Locate the cell with the specified text and output its [X, Y] center coordinate. 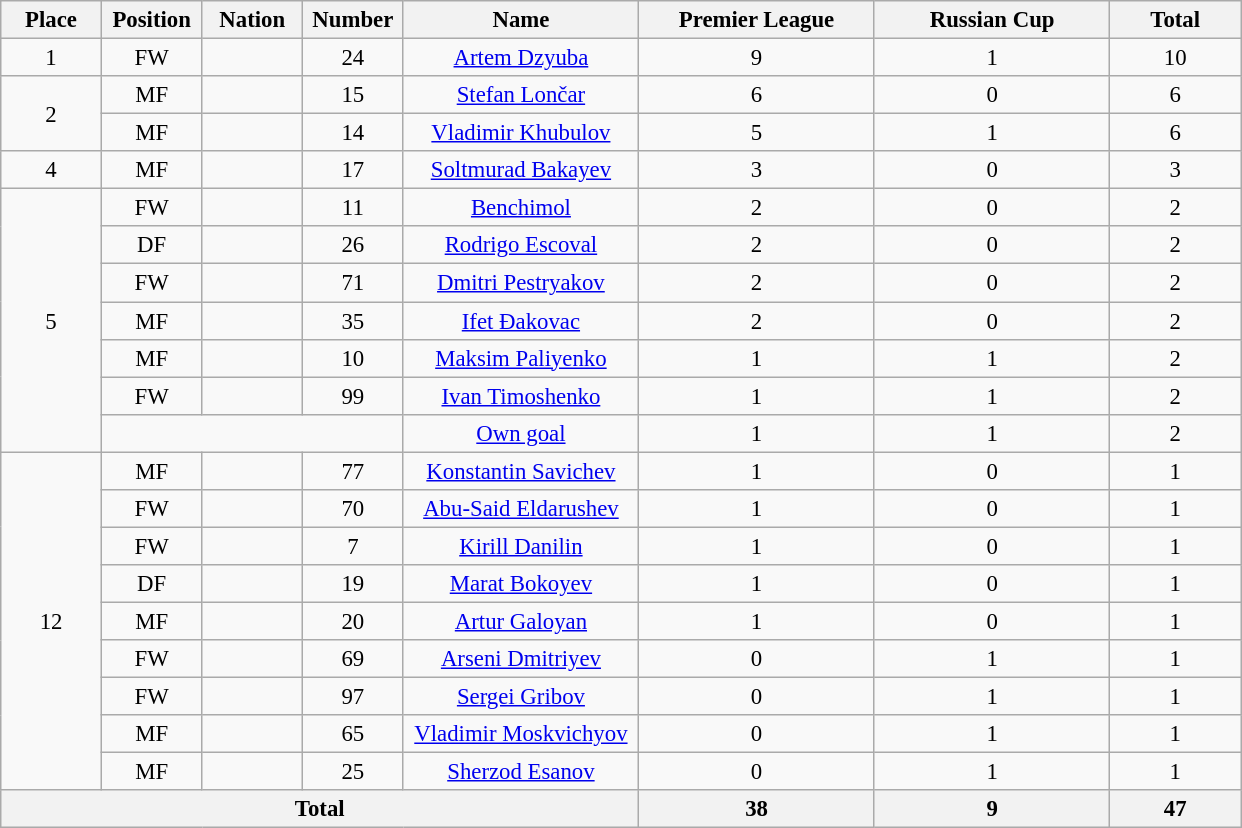
71 [354, 283]
Sergei Gribov [521, 697]
Dmitri Pestryakov [521, 283]
38 [757, 809]
Number [354, 20]
11 [354, 208]
Stefan Lončar [521, 95]
Ifet Đakovac [521, 321]
20 [354, 621]
Benchimol [521, 208]
19 [354, 584]
12 [52, 621]
99 [354, 396]
4 [52, 170]
Arseni Dmitriyev [521, 659]
Vladimir Moskvichyov [521, 734]
Place [52, 20]
Vladimir Khubulov [521, 133]
Premier League [757, 20]
24 [354, 58]
47 [1176, 809]
Artem Dzyuba [521, 58]
35 [354, 321]
Nation [252, 20]
Abu-Said Eldarushev [521, 509]
Soltmurad Bakayev [521, 170]
Artur Galoyan [521, 621]
65 [354, 734]
14 [354, 133]
Ivan Timoshenko [521, 396]
Sherzod Esanov [521, 772]
Own goal [521, 433]
26 [354, 245]
70 [354, 509]
7 [354, 546]
77 [354, 471]
Name [521, 20]
Russian Cup [992, 20]
15 [354, 95]
17 [354, 170]
25 [354, 772]
Konstantin Savichev [521, 471]
Marat Bokoyev [521, 584]
69 [354, 659]
Kirill Danilin [521, 546]
97 [354, 697]
Position [152, 20]
Maksim Paliyenko [521, 358]
Rodrigo Escoval [521, 245]
